From the cell containing the given text, extract its center point as (X, Y) coordinate. 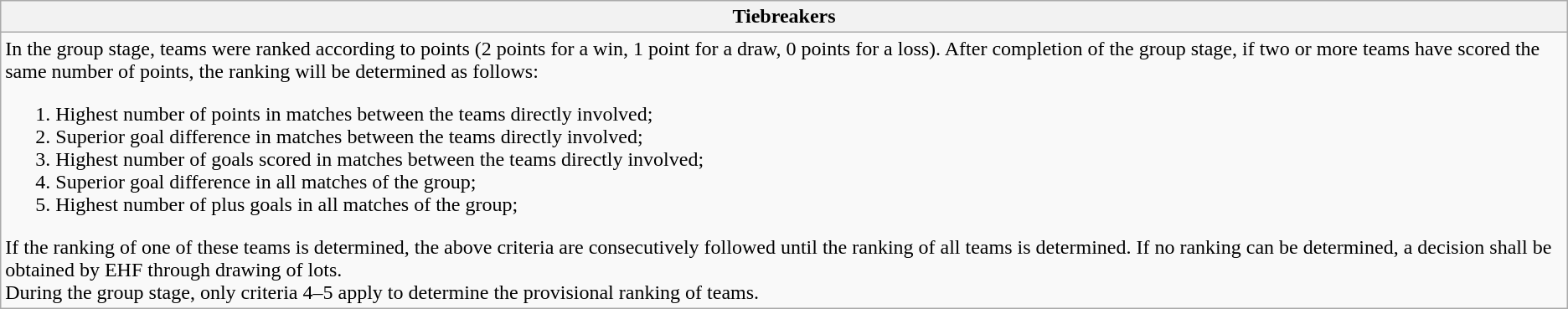
Tiebreakers (784, 17)
